Search for the cell housing the specified text and yield its [X, Y] center coordinate. 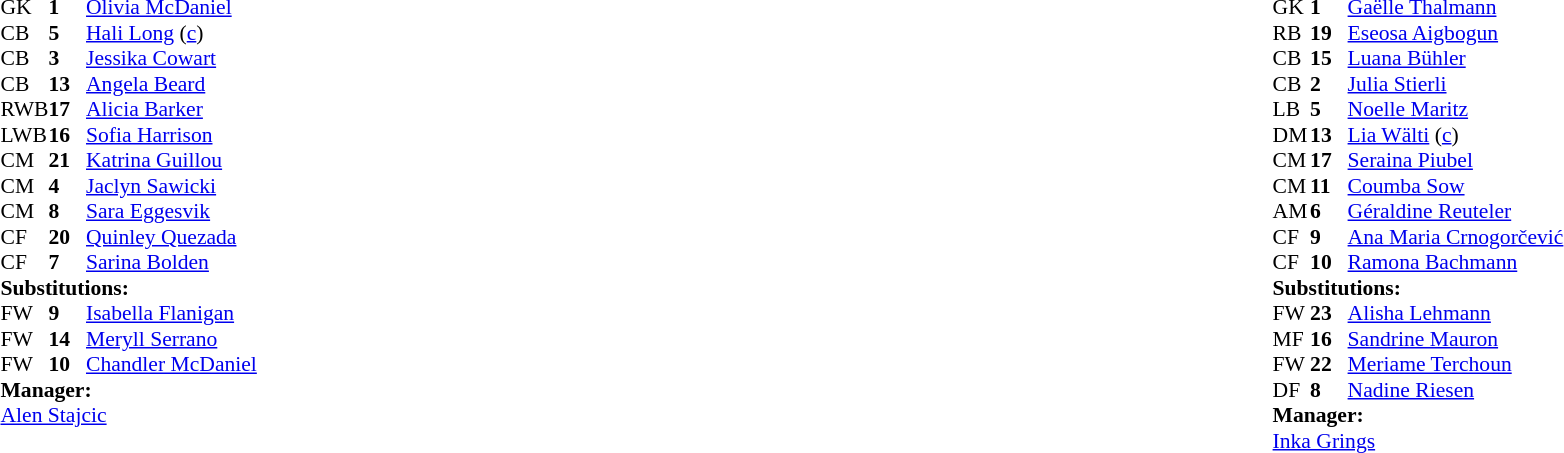
Coumba Sow [1456, 186]
2 [1329, 84]
Katrina Guillou [172, 161]
Angela Beard [172, 84]
Chandler McDaniel [172, 365]
RWB [24, 109]
3 [67, 59]
Isabella Flanigan [172, 313]
DF [1292, 390]
Noelle Maritz [1456, 109]
14 [67, 339]
Sarina Bolden [172, 263]
Nadine Riesen [1456, 390]
22 [1329, 365]
Géraldine Reuteler [1456, 211]
11 [1329, 186]
23 [1329, 313]
4 [67, 186]
Ana Maria Crnogorčević [1456, 237]
MF [1292, 339]
Sara Eggesvik [172, 211]
21 [67, 161]
Sandrine Mauron [1456, 339]
Hali Long (c) [172, 33]
LB [1292, 109]
19 [1329, 33]
Meryll Serrano [172, 339]
Sofia Harrison [172, 135]
Julia Stierli [1456, 84]
Alen Stajcic [128, 415]
15 [1329, 59]
20 [67, 237]
Lia Wälti (c) [1456, 135]
6 [1329, 211]
Meriame Terchoun [1456, 365]
DM [1292, 135]
Seraina Piubel [1456, 161]
RB [1292, 33]
7 [67, 263]
Alisha Lehmann [1456, 313]
Jaclyn Sawicki [172, 186]
Ramona Bachmann [1456, 263]
LWB [24, 135]
Luana Bühler [1456, 59]
AM [1292, 211]
Jessika Cowart [172, 59]
Eseosa Aigbogun [1456, 33]
Alicia Barker [172, 109]
Quinley Quezada [172, 237]
